From the cell containing the given text, extract its center point as [x, y] coordinate. 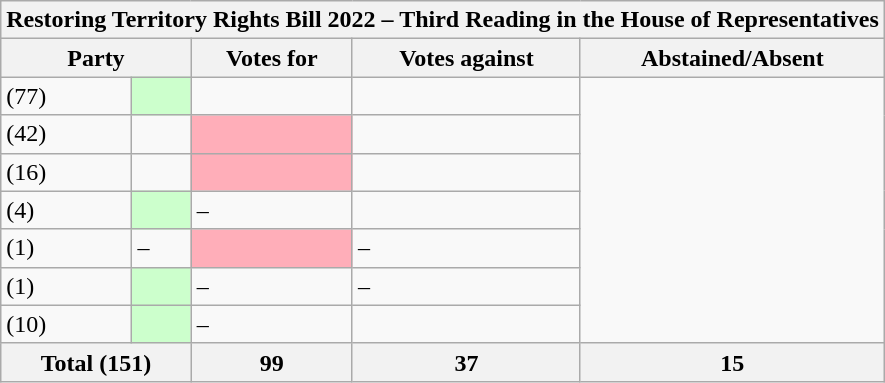
15 [732, 362]
Abstained/Absent [732, 58]
Restoring Territory Rights Bill 2022 – Third Reading in the House of Representatives [443, 20]
(77) [66, 96]
Votes for [272, 58]
(10) [66, 324]
99 [272, 362]
37 [466, 362]
Total (151) [96, 362]
Party [96, 58]
(16) [66, 172]
Votes against [466, 58]
(42) [66, 134]
(4) [66, 210]
